Identify which cell holds the provided text, then report its (x, y) central coordinate. 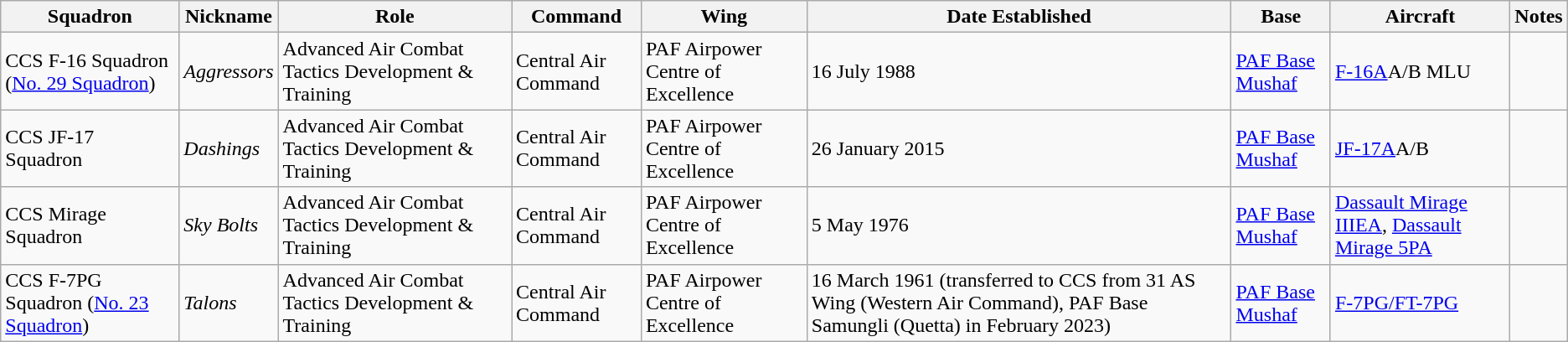
Aggressors (229, 71)
5 May 1976 (1019, 225)
16 July 1988 (1019, 71)
F-16AA/B MLU (1420, 71)
Wing (724, 17)
16 March 1961 (transferred to CCS from 31 AS Wing (Western Air Command), PAF Base Samungli (Quetta) in February 2023) (1019, 303)
Command (576, 17)
Role (395, 17)
CCS Mirage Squadron (90, 225)
26 January 2015 (1019, 148)
Dashings (229, 148)
CCS F-16 Squadron (No. 29 Squadron) (90, 71)
Aircraft (1420, 17)
JF-17AA/B (1420, 148)
Talons (229, 303)
Dassault Mirage IIIEA, Dassault Mirage 5PA (1420, 225)
F-7PG/FT-7PG (1420, 303)
Nickname (229, 17)
Date Established (1019, 17)
CCS F-7PG Squadron (No. 23 Squadron) (90, 303)
Sky Bolts (229, 225)
Base (1281, 17)
CCS JF-17 Squadron (90, 148)
Squadron (90, 17)
Notes (1539, 17)
